Determine the [X, Y] coordinate at the center of the cell enclosing the given text.  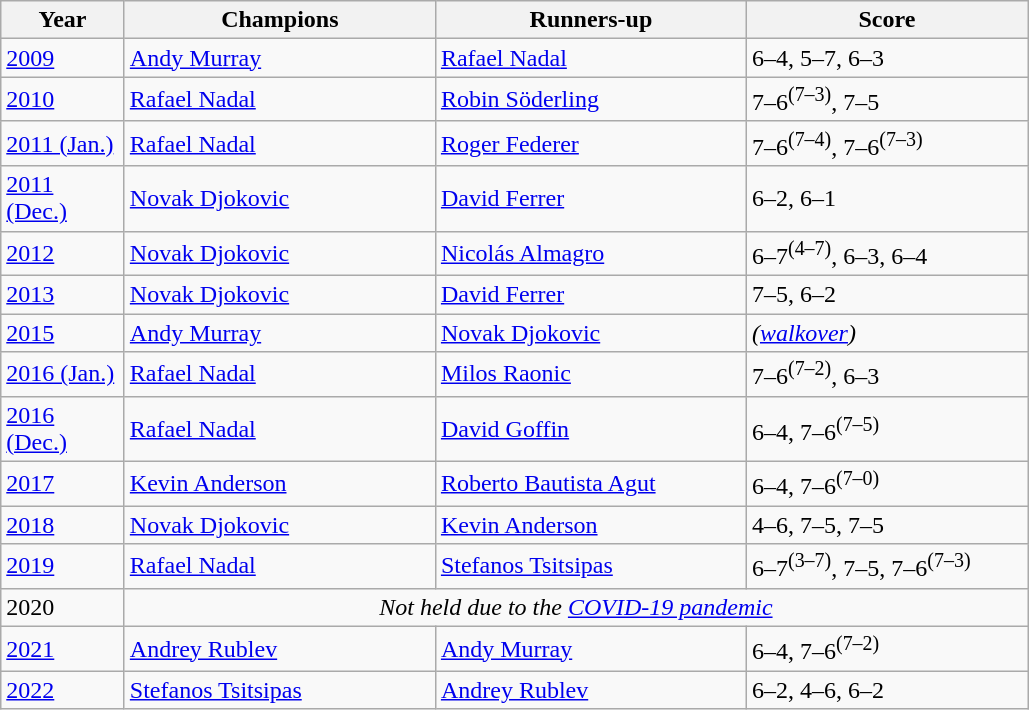
6–2, 6–1 [886, 198]
Runners-up [590, 20]
2015 [63, 333]
6–7(3–7), 7–5, 7–6(7–3) [886, 566]
4–6, 7–5, 7–5 [886, 525]
2011 (Dec.) [63, 198]
6–4, 7–6(7–0) [886, 484]
Robin Söderling [590, 100]
2010 [63, 100]
2012 [63, 254]
2016 (Dec.) [63, 428]
Roger Federer [590, 144]
David Goffin [590, 428]
Roberto Bautista Agut [590, 484]
(walkover) [886, 333]
2009 [63, 58]
Not held due to the COVID-19 pandemic [576, 608]
Nicolás Almagro [590, 254]
7–6(7–4), 7–6(7–3) [886, 144]
2016 (Jan.) [63, 374]
2019 [63, 566]
Milos Raonic [590, 374]
6–7(4–7), 6–3, 6–4 [886, 254]
2018 [63, 525]
7–6(7–3), 7–5 [886, 100]
6–4, 5–7, 6–3 [886, 58]
7–6(7–2), 6–3 [886, 374]
Year [63, 20]
2013 [63, 295]
2017 [63, 484]
2021 [63, 650]
6–2, 4–6, 6–2 [886, 690]
Champions [280, 20]
7–5, 6–2 [886, 295]
2022 [63, 690]
2020 [63, 608]
6–4, 7–6(7–5) [886, 428]
6–4, 7–6(7–2) [886, 650]
Score [886, 20]
2011 (Jan.) [63, 144]
